Search for the cell housing the specified text and yield its [x, y] center coordinate. 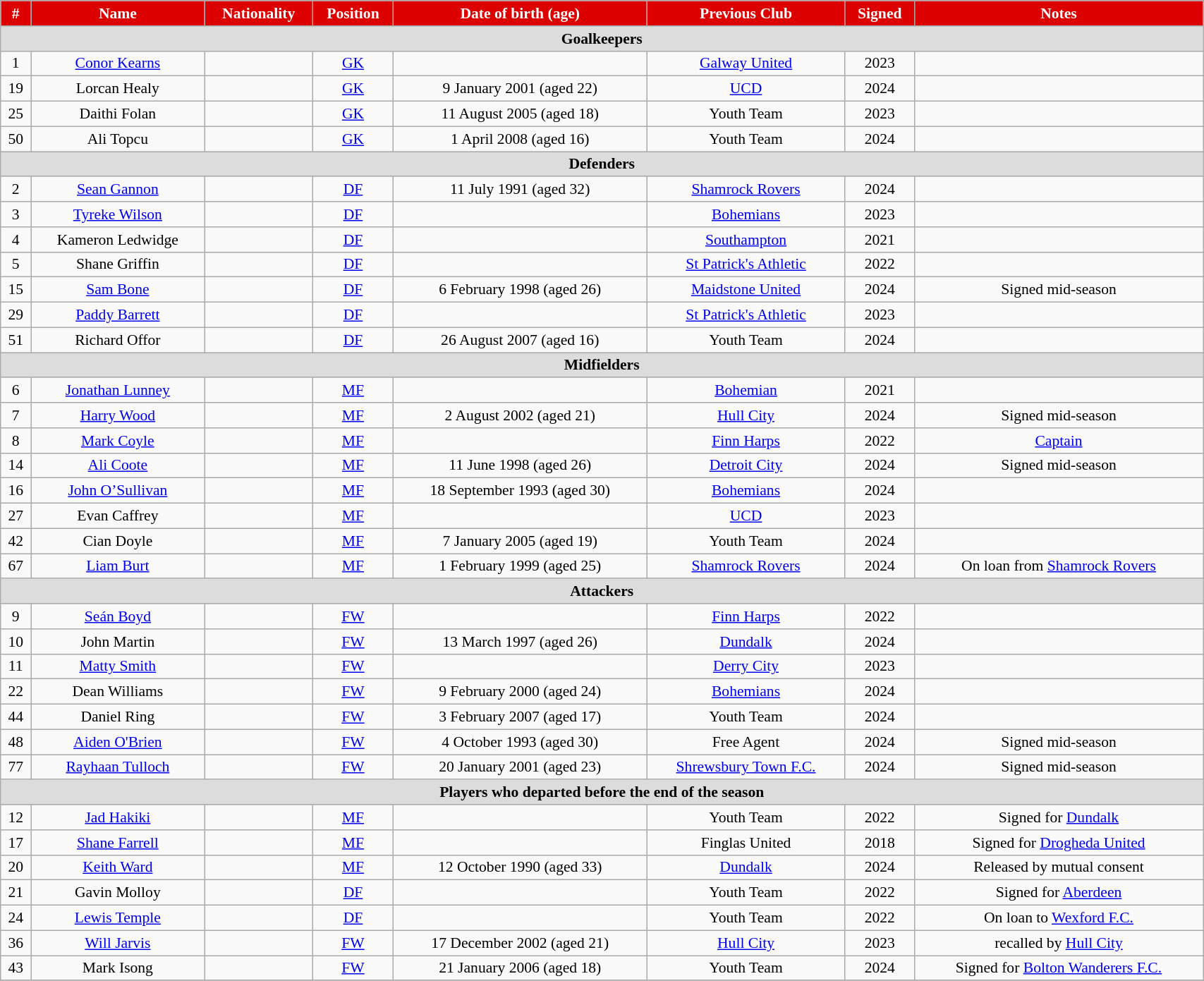
Conor Kearns [118, 63]
Dean Williams [118, 692]
Mark Isong [118, 968]
36 [16, 943]
Name [118, 13]
Attackers [602, 592]
11 August 2005 (aged 18) [521, 114]
11 [16, 666]
Matty Smith [118, 666]
Evan Caffrey [118, 516]
11 June 1998 (aged 26) [521, 465]
Players who departed before the end of the season [602, 793]
10 [16, 642]
17 [16, 843]
4 [16, 240]
Jonathan Lunney [118, 391]
21 January 2006 (aged 18) [521, 968]
Sean Gannon [118, 190]
3 February 2007 (aged 17) [521, 717]
18 September 1993 (aged 30) [521, 491]
Free Agent [746, 742]
Signed [880, 13]
15 [16, 290]
Detroit City [746, 465]
29 [16, 315]
43 [16, 968]
Shrewsbury Town F.C. [746, 767]
Paddy Barrett [118, 315]
Shane Farrell [118, 843]
9 January 2001 (aged 22) [521, 89]
Liam Burt [118, 566]
12 October 1990 (aged 33) [521, 867]
Goalkeepers [602, 39]
77 [16, 767]
Signed for Aberdeen [1058, 893]
Released by mutual consent [1058, 867]
9 February 2000 (aged 24) [521, 692]
6 [16, 391]
Bohemian [746, 391]
Keith Ward [118, 867]
14 [16, 465]
Cian Doyle [118, 541]
67 [16, 566]
Shane Griffin [118, 264]
1 February 1999 (aged 25) [521, 566]
Kameron Ledwidge [118, 240]
24 [16, 918]
Daithi Folan [118, 114]
20 [16, 867]
John Martin [118, 642]
recalled by Hull City [1058, 943]
Signed for Bolton Wanderers F.C. [1058, 968]
4 October 1993 (aged 30) [521, 742]
Southampton [746, 240]
Seán Boyd [118, 616]
1 [16, 63]
13 March 1997 (aged 26) [521, 642]
Ali Topcu [118, 139]
Richard Offor [118, 340]
Signed for Dundalk [1058, 817]
26 August 2007 (aged 16) [521, 340]
11 July 1991 (aged 32) [521, 190]
Finglas United [746, 843]
25 [16, 114]
Midfielders [602, 365]
Will Jarvis [118, 943]
19 [16, 89]
2 [16, 190]
17 December 2002 (aged 21) [521, 943]
Notes [1058, 13]
Maidstone United [746, 290]
22 [16, 692]
8 [16, 441]
Galway United [746, 63]
On loan from Shamrock Rovers [1058, 566]
# [16, 13]
2 August 2002 (aged 21) [521, 415]
6 February 1998 (aged 26) [521, 290]
50 [16, 139]
3 [16, 214]
48 [16, 742]
5 [16, 264]
Sam Bone [118, 290]
Previous Club [746, 13]
Mark Coyle [118, 441]
Daniel Ring [118, 717]
Harry Wood [118, 415]
Jad Hakiki [118, 817]
1 April 2008 (aged 16) [521, 139]
Aiden O'Brien [118, 742]
Derry City [746, 666]
Captain [1058, 441]
Lorcan Healy [118, 89]
7 [16, 415]
Lewis Temple [118, 918]
Nationality [258, 13]
9 [16, 616]
2018 [880, 843]
44 [16, 717]
Rayhaan Tulloch [118, 767]
42 [16, 541]
12 [16, 817]
Ali Coote [118, 465]
Position [353, 13]
Tyreke Wilson [118, 214]
27 [16, 516]
20 January 2001 (aged 23) [521, 767]
Gavin Molloy [118, 893]
7 January 2005 (aged 19) [521, 541]
Date of birth (age) [521, 13]
16 [16, 491]
On loan to Wexford F.C. [1058, 918]
51 [16, 340]
Defenders [602, 164]
Signed for Drogheda United [1058, 843]
John O’Sullivan [118, 491]
21 [16, 893]
